Find where the given text appears and provide that cell's center as [X, Y] coordinate. 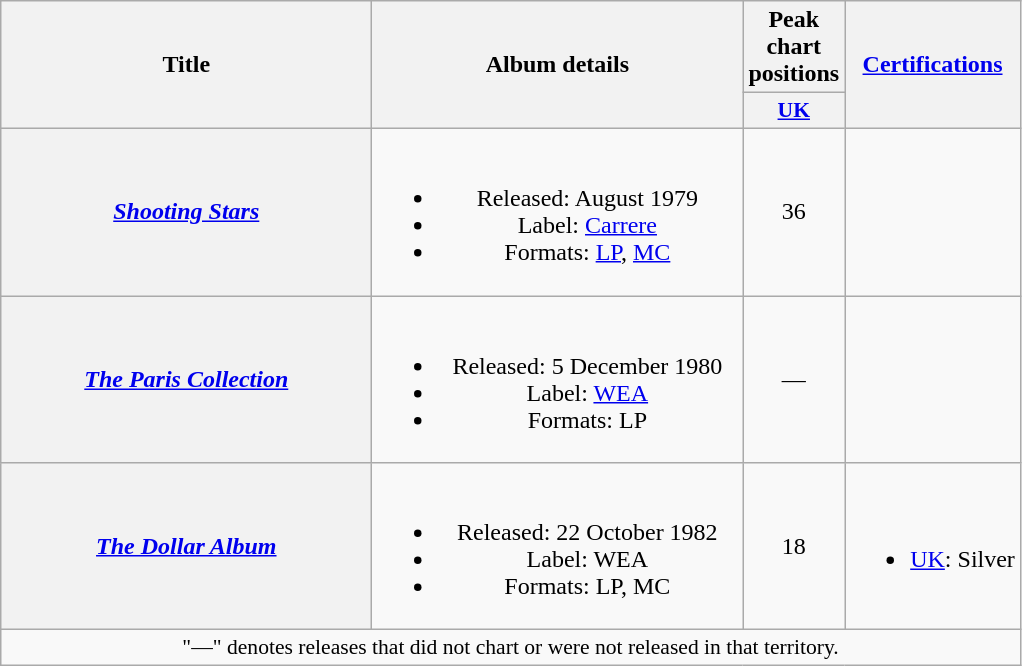
UK: Silver [933, 546]
"—" denotes releases that did not chart or were not released in that territory. [511, 648]
Title [186, 65]
Released: 22 October 1982Label: WEAFormats: LP, MC [558, 546]
The Paris Collection [186, 380]
Peak chart positions [794, 47]
Shooting Stars [186, 212]
Released: August 1979Label: CarrereFormats: LP, MC [558, 212]
Certifications [933, 65]
The Dollar Album [186, 546]
Album details [558, 65]
18 [794, 546]
Released: 5 December 1980Label: WEAFormats: LP [558, 380]
36 [794, 212]
UK [794, 111]
— [794, 380]
